Find where the given text appears and provide that cell's center as (X, Y) coordinate. 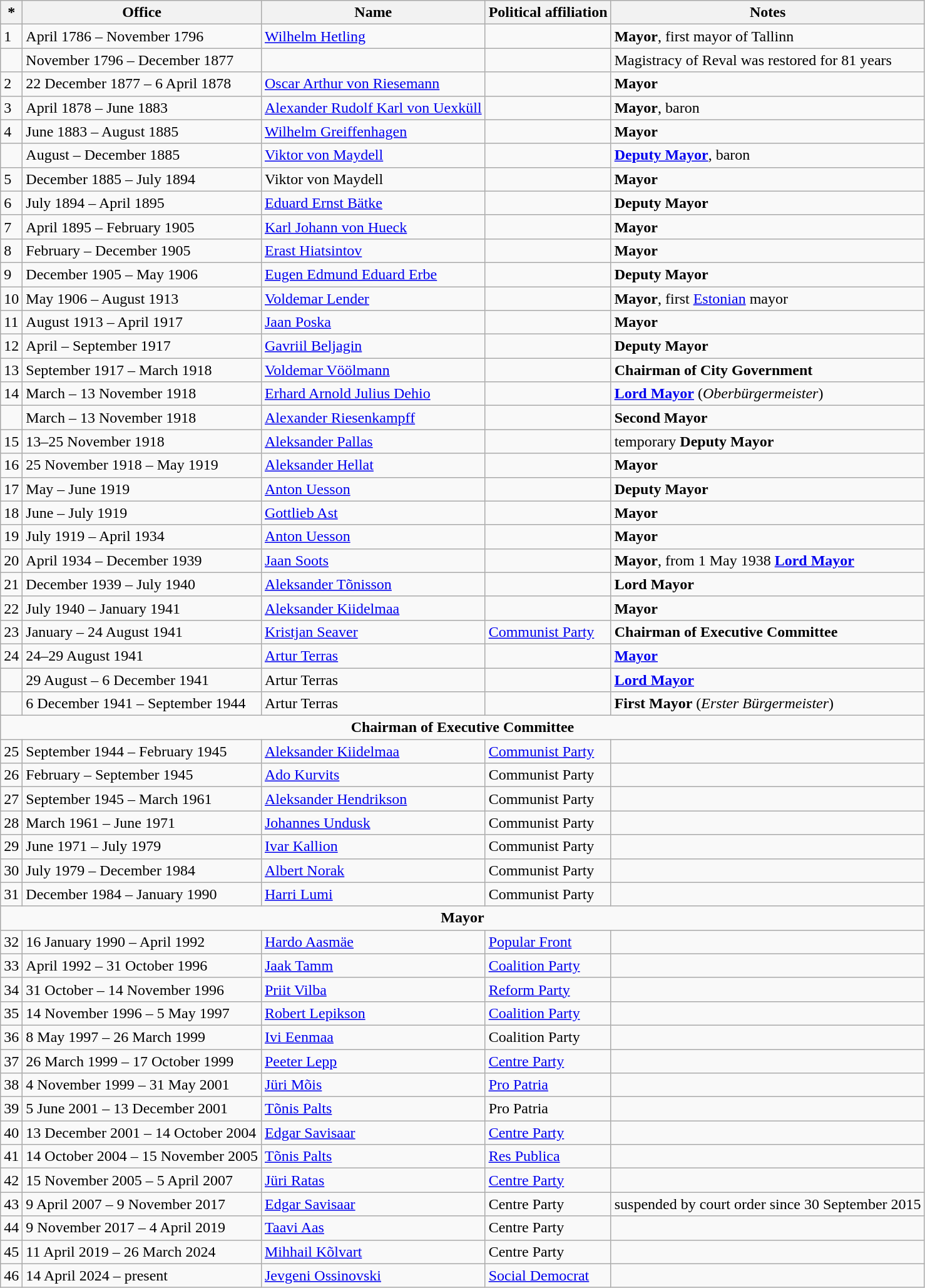
Aleksander Hendrikson (373, 799)
September 1917 – March 1918 (142, 370)
40 (11, 1133)
December 1885 – July 1894 (142, 179)
3 (11, 108)
16 January 1990 – April 1992 (142, 942)
July 1979 – December 1984 (142, 870)
Mayor, from 1 May 1938 Lord Mayor (767, 560)
9 November 2017 – 4 April 2019 (142, 1228)
April 1992 – 31 October 1996 (142, 966)
36 (11, 1037)
Name (373, 13)
42 (11, 1180)
April 1934 – December 1939 (142, 560)
Chairman of City Government (767, 370)
July 1894 – April 1895 (142, 203)
April – September 1917 (142, 346)
5 (11, 179)
38 (11, 1085)
11 April 2019 – 26 March 2024 (142, 1252)
4 (11, 131)
May 1906 – August 1913 (142, 299)
Aleksander Hellat (373, 465)
Notes (767, 13)
Aleksander Tõnisson (373, 584)
5 June 2001 – 13 December 2001 (142, 1109)
Jüri Ratas (373, 1180)
30 (11, 870)
August 1913 – April 1917 (142, 322)
Hardo Aasmäe (373, 942)
44 (11, 1228)
Jaan Soots (373, 560)
4 November 1999 – 31 May 2001 (142, 1085)
8 May 1997 – 26 March 1999 (142, 1037)
1 (11, 36)
July 1940 – January 1941 (142, 608)
Albert Norak (373, 870)
Oscar Arthur von Riesemann (373, 84)
2 (11, 84)
19 (11, 537)
27 (11, 799)
Ado Kurvits (373, 775)
Reform Party (548, 989)
17 (11, 489)
* (11, 13)
Wilhelm Greiffenhagen (373, 131)
Eugen Edmund Eduard Erbe (373, 274)
Voldemar Lender (373, 299)
43 (11, 1204)
December 1939 – July 1940 (142, 584)
11 (11, 322)
37 (11, 1061)
June 1883 – August 1885 (142, 131)
15 (11, 441)
18 (11, 513)
6 December 1941 – September 1944 (142, 704)
Erhard Arnold Julius Dehio (373, 394)
Ivar Kallion (373, 847)
Wilhelm Hetling (373, 36)
September 1945 – March 1961 (142, 799)
temporary Deputy Mayor (767, 441)
31 October – 14 November 1996 (142, 989)
Magistracy of Reval was restored for 81 years (767, 60)
22 December 1877 – 6 April 1878 (142, 84)
December 1984 – January 1990 (142, 894)
August – December 1885 (142, 155)
Jevgeni Ossinovski (373, 1275)
34 (11, 989)
39 (11, 1109)
Lord Mayor (Oberbürgermeister) (767, 394)
7 (11, 227)
32 (11, 942)
13–25 November 1918 (142, 441)
Karl Johann von Hueck (373, 227)
15 November 2005 – 5 April 2007 (142, 1180)
Mayor, first mayor of Tallinn (767, 36)
24 (11, 656)
20 (11, 560)
Taavi Aas (373, 1228)
December 1905 – May 1906 (142, 274)
29 August – 6 December 1941 (142, 679)
9 April 2007 – 9 November 2017 (142, 1204)
Gavriil Beljagin (373, 346)
8 (11, 250)
November 1796 – December 1877 (142, 60)
Social Democrat (548, 1275)
41 (11, 1157)
Second Mayor (767, 418)
Jaan Poska (373, 322)
suspended by court order since 30 September 2015 (767, 1204)
Deputy Mayor, baron (767, 155)
13 (11, 370)
9 (11, 274)
14 October 2004 – 15 November 2005 (142, 1157)
23 (11, 632)
29 (11, 847)
June – July 1919 (142, 513)
46 (11, 1275)
Gottlieb Ast (373, 513)
12 (11, 346)
28 (11, 823)
July 1919 – April 1934 (142, 537)
26 (11, 775)
31 (11, 894)
14 April 2024 – present (142, 1275)
Popular Front (548, 942)
26 March 1999 – 17 October 1999 (142, 1061)
25 (11, 751)
Alexander Rudolf Karl von Uexküll (373, 108)
First Mayor (Erster Bürgermeister) (767, 704)
Erast Hiatsintov (373, 250)
Priit Vilba (373, 989)
10 (11, 299)
Voldemar Vöölmann (373, 370)
Mihhail Kõlvart (373, 1252)
35 (11, 1013)
January – 24 August 1941 (142, 632)
45 (11, 1252)
May – June 1919 (142, 489)
24–29 August 1941 (142, 656)
February – December 1905 (142, 250)
Johannes Undusk (373, 823)
Peeter Lepp (373, 1061)
February – September 1945 (142, 775)
April 1895 – February 1905 (142, 227)
April 1786 – November 1796 (142, 36)
Robert Lepikson (373, 1013)
14 (11, 394)
Ivi Eenmaa (373, 1037)
Office (142, 13)
14 November 1996 – 5 May 1997 (142, 1013)
13 December 2001 – 14 October 2004 (142, 1133)
33 (11, 966)
Kristjan Seaver (373, 632)
Jüri Mõis (373, 1085)
Political affiliation (548, 13)
April 1878 – June 1883 (142, 108)
Aleksander Pallas (373, 441)
Eduard Ernst Bätke (373, 203)
June 1971 – July 1979 (142, 847)
Res Publica (548, 1157)
6 (11, 203)
Harri Lumi (373, 894)
Alexander Riesenkampff (373, 418)
16 (11, 465)
21 (11, 584)
22 (11, 608)
Jaak Tamm (373, 966)
September 1944 – February 1945 (142, 751)
25 November 1918 – May 1919 (142, 465)
March 1961 – June 1971 (142, 823)
Mayor, baron (767, 108)
Mayor, first Estonian mayor (767, 299)
